Search for the cell housing the specified text and yield its (x, y) center coordinate. 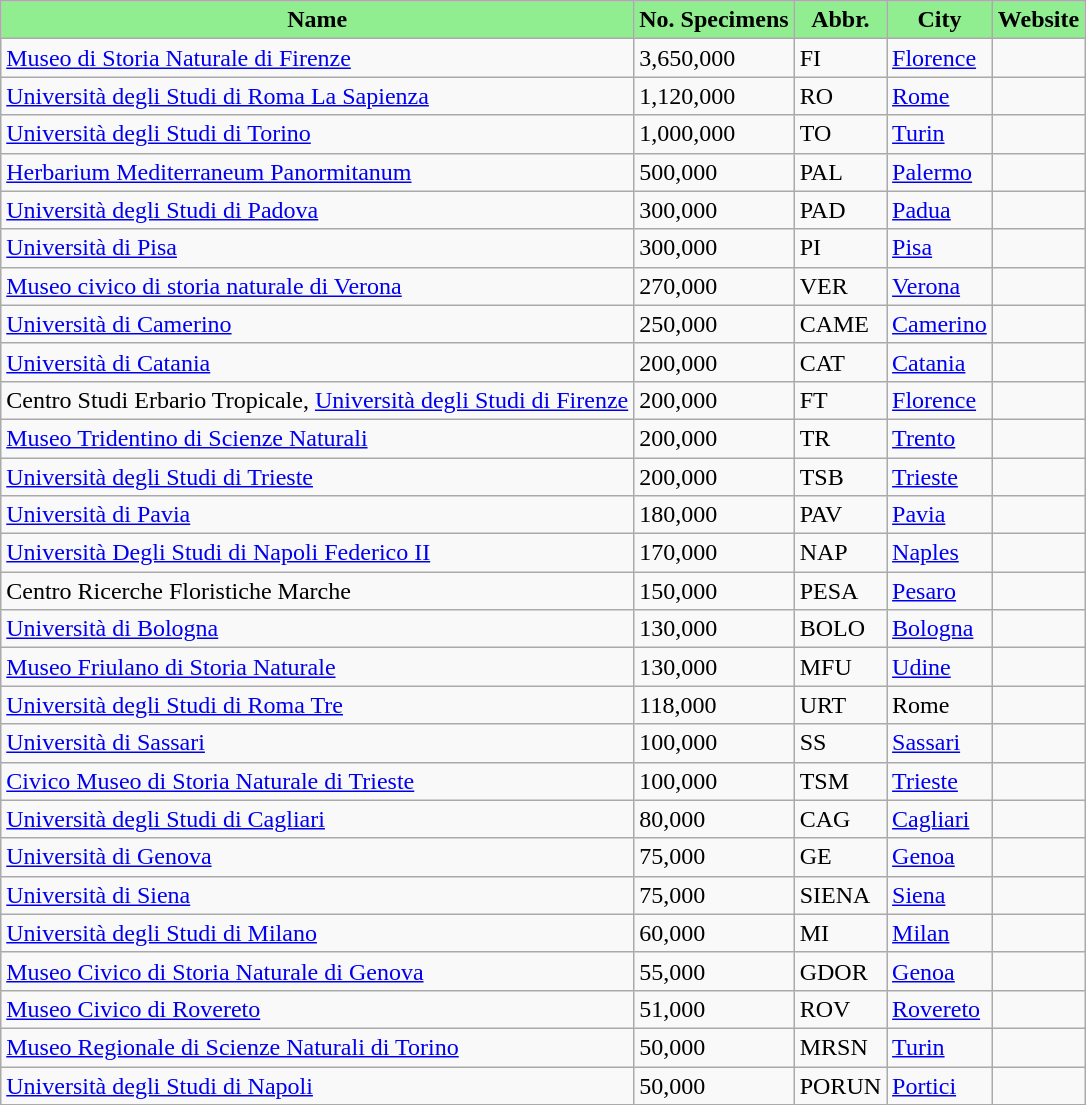
Università di Siena (318, 895)
SIENA (840, 895)
Museo Civico di Storia Naturale di Genova (318, 971)
SS (840, 743)
PESA (840, 591)
ROV (840, 1009)
Museo Civico di Rovereto (318, 1009)
Portici (940, 1085)
Università degli Studi di Cagliari (318, 819)
TSM (840, 781)
270,000 (714, 286)
Website (1038, 20)
60,000 (714, 933)
MI (840, 933)
TR (840, 438)
VER (840, 286)
Pesaro (940, 591)
Università degli Studi di Napoli (318, 1085)
Bologna (940, 629)
Verona (940, 286)
1,000,000 (714, 134)
Università di Genova (318, 857)
Sassari (940, 743)
Rovereto (940, 1009)
Università degli Studi di Roma Tre (318, 705)
Naples (940, 553)
Camerino (940, 324)
TO (840, 134)
Università degli Studi di Trieste (318, 477)
FT (840, 400)
Centro Ricerche Floristiche Marche (318, 591)
118,000 (714, 705)
Cagliari (940, 819)
170,000 (714, 553)
Università di Sassari (318, 743)
PAD (840, 210)
CAT (840, 362)
Trento (940, 438)
Università degli Studi di Roma La Sapienza (318, 96)
Milan (940, 933)
80,000 (714, 819)
PI (840, 248)
Palermo (940, 172)
PORUN (840, 1085)
Padua (940, 210)
Herbarium Mediterraneum Panormitanum (318, 172)
Museo civico di storia naturale di Verona (318, 286)
MRSN (840, 1047)
Museo Regionale di Scienze Naturali di Torino (318, 1047)
Pisa (940, 248)
Udine (940, 667)
Abbr. (840, 20)
Museo Friulano di Storia Naturale (318, 667)
No. Specimens (714, 20)
PAV (840, 515)
250,000 (714, 324)
Università degli Studi di Torino (318, 134)
180,000 (714, 515)
BOLO (840, 629)
55,000 (714, 971)
PAL (840, 172)
500,000 (714, 172)
Museo Tridentino di Scienze Naturali (318, 438)
Università di Camerino (318, 324)
URT (840, 705)
3,650,000 (714, 58)
CAME (840, 324)
GDOR (840, 971)
Università degli Studi di Milano (318, 933)
RO (840, 96)
NAP (840, 553)
CAG (840, 819)
Catania (940, 362)
150,000 (714, 591)
51,000 (714, 1009)
GE (840, 857)
Università degli Studi di Padova (318, 210)
MFU (840, 667)
Università di Bologna (318, 629)
TSB (840, 477)
Università di Catania (318, 362)
Centro Studi Erbario Tropicale, Università degli Studi di Firenze (318, 400)
Università di Pisa (318, 248)
Siena (940, 895)
Civico Museo di Storia Naturale di Trieste (318, 781)
1,120,000 (714, 96)
Pavia (940, 515)
FI (840, 58)
Museo di Storia Naturale di Firenze (318, 58)
Università Degli Studi di Napoli Federico II (318, 553)
Name (318, 20)
Università di Pavia (318, 515)
City (940, 20)
